Output the (x, y) coordinate of the center of the cell containing the given text.  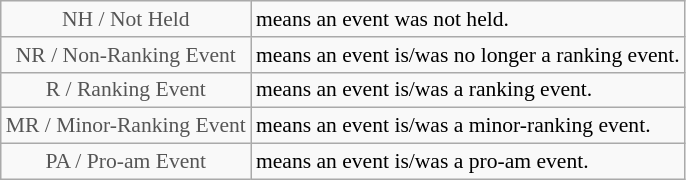
means an event is/was a ranking event. (468, 90)
means an event is/was no longer a ranking event. (468, 55)
means an event is/was a minor-ranking event. (468, 126)
PA / Pro-am Event (126, 162)
NR / Non-Ranking Event (126, 55)
means an event is/was a pro-am event. (468, 162)
means an event was not held. (468, 19)
MR / Minor-Ranking Event (126, 126)
NH / Not Held (126, 19)
R / Ranking Event (126, 90)
